Extract the [x, y] coordinate from the center of the cell holding the provided text.  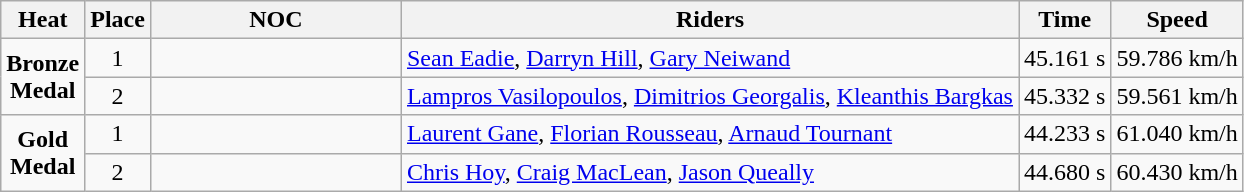
44.233 s [1064, 134]
59.561 km/h [1177, 96]
Laurent Gane, Florian Rousseau, Arnaud Tournant [710, 134]
44.680 s [1064, 172]
Riders [710, 20]
Lampros Vasilopoulos, Dimitrios Georgalis, Kleanthis Bargkas [710, 96]
Place [118, 20]
Gold Medal [43, 153]
61.040 km/h [1177, 134]
59.786 km/h [1177, 58]
NOC [276, 20]
45.161 s [1064, 58]
Speed [1177, 20]
Heat [43, 20]
60.430 km/h [1177, 172]
45.332 s [1064, 96]
Chris Hoy, Craig MacLean, Jason Queally [710, 172]
Bronze Medal [43, 77]
Time [1064, 20]
Sean Eadie, Darryn Hill, Gary Neiwand [710, 58]
